Search for the cell housing the specified text and yield its (X, Y) center coordinate. 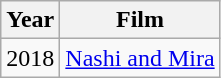
Year (30, 20)
Nashi and Mira (140, 58)
2018 (30, 58)
Film (140, 20)
